Identify which cell holds the provided text, then report its [x, y] central coordinate. 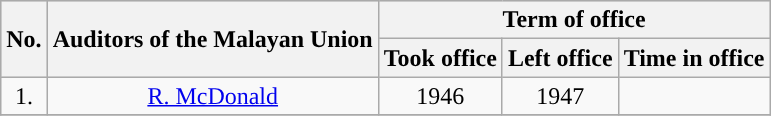
1946 [440, 96]
Left office [560, 58]
1. [24, 96]
Took office [440, 58]
Auditors of the Malayan Union [212, 39]
Term of office [574, 20]
1947 [560, 96]
No. [24, 39]
R. McDonald [212, 96]
Time in office [694, 58]
